For the text-containing cell, return its midpoint in (x, y) coordinate format. 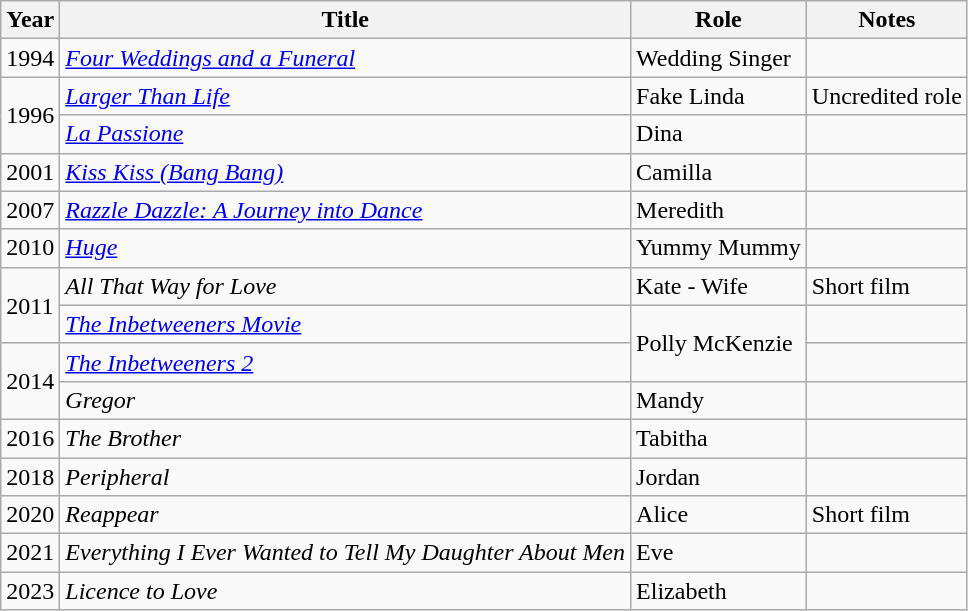
Title (346, 20)
Camilla (719, 172)
2010 (30, 248)
Four Weddings and a Funeral (346, 58)
Yummy Mummy (719, 248)
2007 (30, 210)
Year (30, 20)
Alice (719, 515)
Polly McKenzie (719, 343)
The Brother (346, 438)
1994 (30, 58)
Tabitha (719, 438)
2018 (30, 477)
2021 (30, 553)
Jordan (719, 477)
Meredith (719, 210)
Licence to Love (346, 591)
Everything I Ever Wanted to Tell My Daughter About Men (346, 553)
Larger Than Life (346, 96)
Role (719, 20)
2014 (30, 381)
2023 (30, 591)
Uncredited role (886, 96)
Kiss Kiss (Bang Bang) (346, 172)
Razzle Dazzle: A Journey into Dance (346, 210)
Reappear (346, 515)
Fake Linda (719, 96)
Eve (719, 553)
Notes (886, 20)
2020 (30, 515)
Dina (719, 134)
2001 (30, 172)
Huge (346, 248)
Gregor (346, 400)
Mandy (719, 400)
The Inbetweeners Movie (346, 324)
Elizabeth (719, 591)
La Passione (346, 134)
2011 (30, 305)
All That Way for Love (346, 286)
1996 (30, 115)
Kate - Wife (719, 286)
Peripheral (346, 477)
2016 (30, 438)
Wedding Singer (719, 58)
The Inbetweeners 2 (346, 362)
